From the cell containing the given text, extract its center point as [x, y] coordinate. 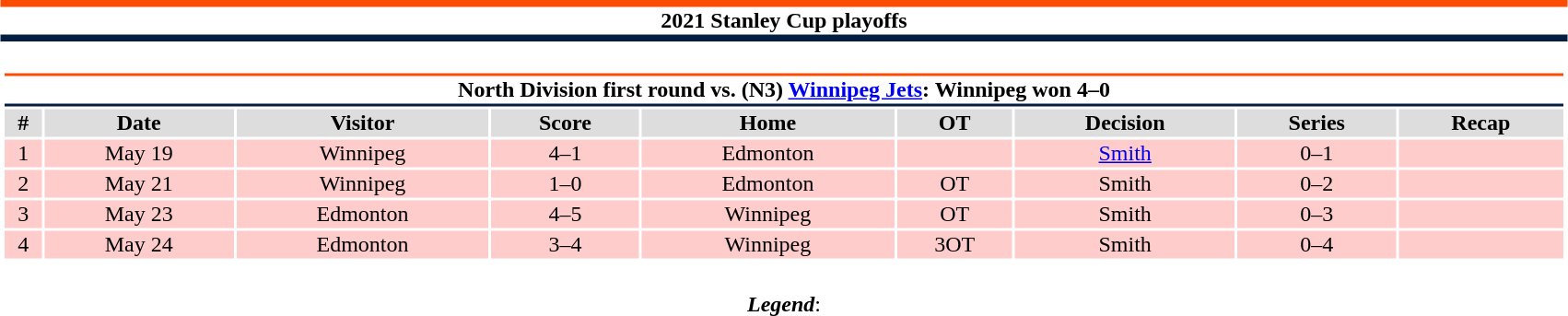
North Division first round vs. (N3) Winnipeg Jets: Winnipeg won 4–0 [783, 90]
Home [767, 123]
4 [23, 244]
Score [566, 123]
4–1 [566, 154]
3 [23, 215]
Recap [1481, 123]
0–4 [1317, 244]
1 [23, 154]
May 21 [138, 183]
# [23, 123]
Decision [1126, 123]
May 19 [138, 154]
May 24 [138, 244]
Visitor [362, 123]
1–0 [566, 183]
2021 Stanley Cup playoffs [784, 20]
4–5 [566, 215]
3–4 [566, 244]
2 [23, 183]
Date [138, 123]
Series [1317, 123]
0–2 [1317, 183]
May 23 [138, 215]
0–1 [1317, 154]
3OT [954, 244]
0–3 [1317, 215]
